Detect which cell encompasses the target text, then output its [x, y] center coordinate. 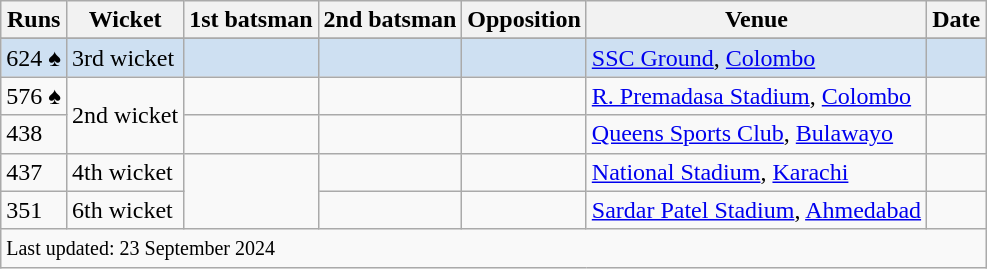
6th wicket [126, 210]
SSC Ground, Colombo [756, 58]
3rd wicket [126, 58]
Sardar Patel Stadium, Ahmedabad [756, 210]
Wicket [126, 20]
351 [34, 210]
Venue [756, 20]
R. Premadasa Stadium, Colombo [756, 96]
576 ♠ [34, 96]
438 [34, 134]
624 ♠ [34, 58]
Runs [34, 20]
Last updated: 23 September 2024 [494, 248]
Date [956, 20]
National Stadium, Karachi [756, 172]
Queens Sports Club, Bulawayo [756, 134]
1st batsman [251, 20]
4th wicket [126, 172]
2nd wicket [126, 115]
Opposition [524, 20]
437 [34, 172]
2nd batsman [390, 20]
